For the text-containing cell, return its midpoint in [X, Y] coordinate format. 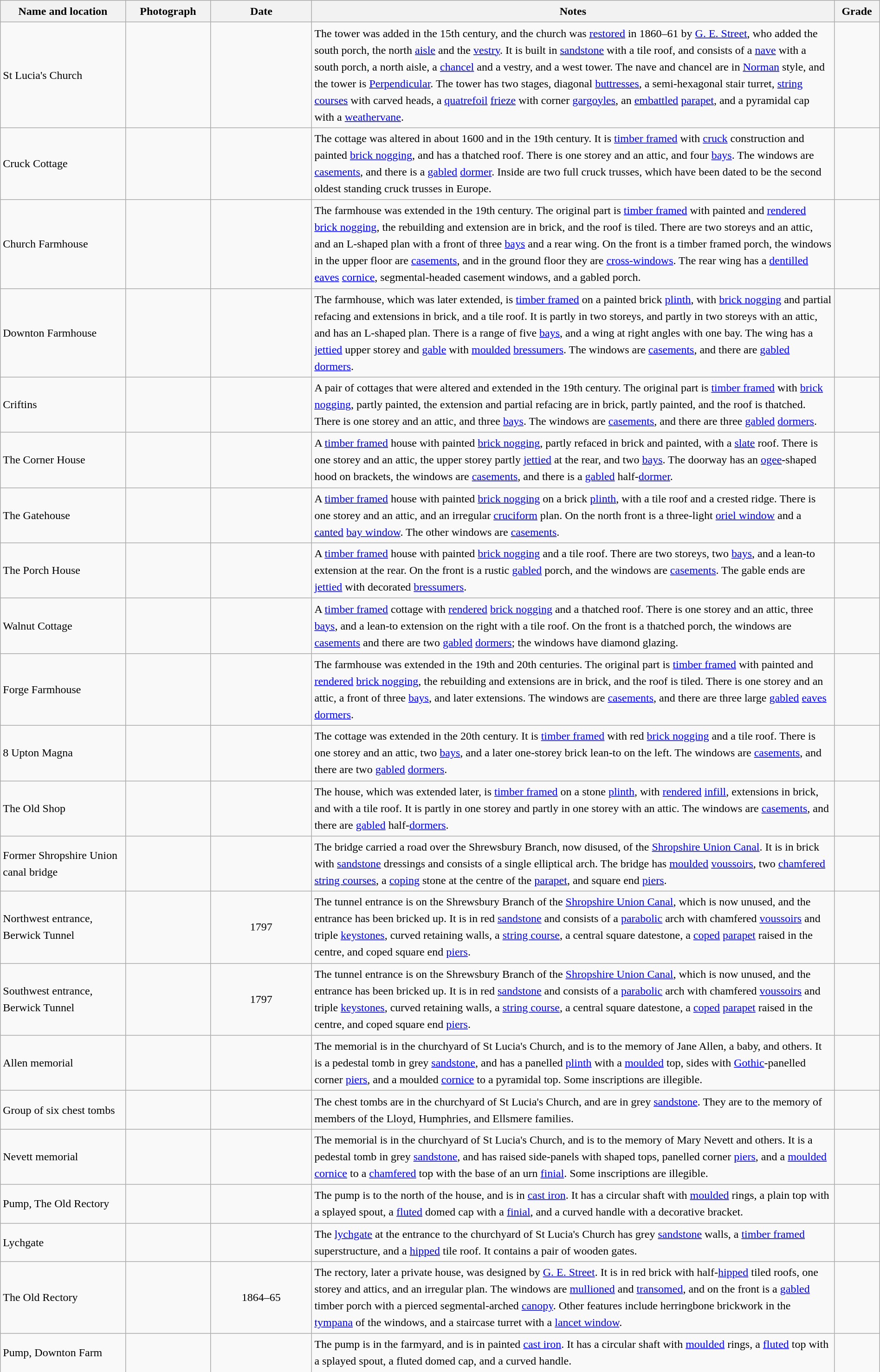
Name and location [63, 11]
Church Farmhouse [63, 244]
Date [261, 11]
Group of six chest tombs [63, 1110]
Nevett memorial [63, 1157]
St Lucia's Church [63, 75]
The Corner House [63, 460]
Notes [573, 11]
Grade [857, 11]
Pump, The Old Rectory [63, 1203]
Forge Farmhouse [63, 689]
Allen memorial [63, 1063]
The Porch House [63, 570]
Northwest entrance, Berwick Tunnel [63, 928]
1864–65 [261, 1297]
The Gatehouse [63, 515]
Cruck Cottage [63, 163]
Lychgate [63, 1242]
The Old Rectory [63, 1297]
Downton Farmhouse [63, 332]
Photograph [168, 11]
The Old Shop [63, 809]
Walnut Cottage [63, 626]
8 Upton Magna [63, 753]
Former Shropshire Union canal bridge [63, 864]
Pump, Downton Farm [63, 1353]
Southwest entrance, Berwick Tunnel [63, 999]
Criftins [63, 405]
